Locate the cell with the specified text and output its [X, Y] center coordinate. 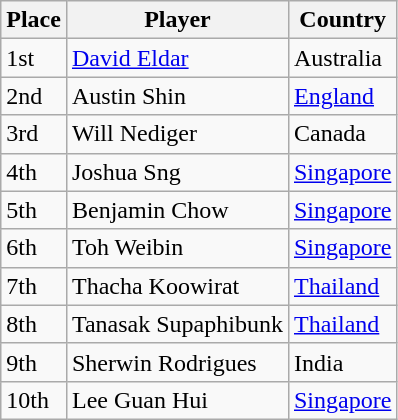
5th [34, 210]
Toh Weibin [177, 248]
Austin Shin [177, 96]
3rd [34, 134]
8th [34, 324]
Place [34, 20]
2nd [34, 96]
Country [342, 20]
9th [34, 362]
Sherwin Rodrigues [177, 362]
1st [34, 58]
6th [34, 248]
England [342, 96]
Canada [342, 134]
Lee Guan Hui [177, 400]
Joshua Sng [177, 172]
Benjamin Chow [177, 210]
India [342, 362]
Thacha Koowirat [177, 286]
Tanasak Supaphibunk [177, 324]
David Eldar [177, 58]
7th [34, 286]
4th [34, 172]
Australia [342, 58]
Player [177, 20]
Will Nediger [177, 134]
10th [34, 400]
